Locate the cell with the specified text and output its [x, y] center coordinate. 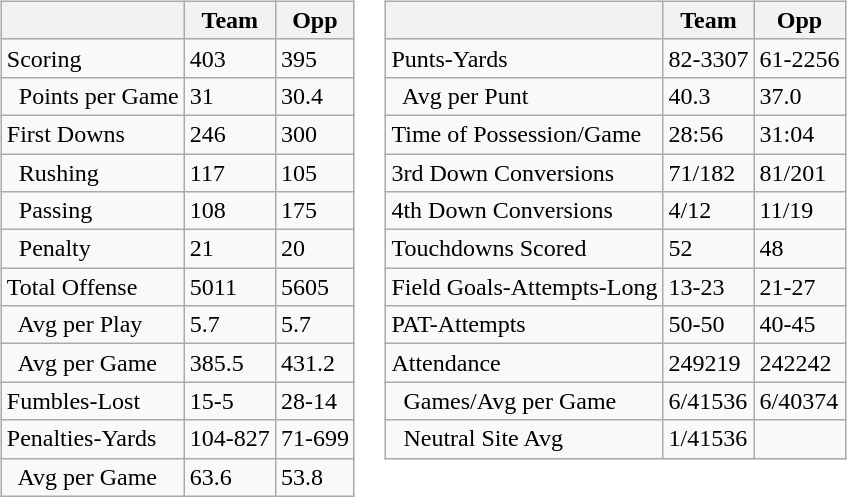
Penalty [92, 249]
30.4 [314, 96]
20 [314, 249]
Touchdowns Scored [524, 249]
40.3 [708, 96]
52 [708, 249]
385.5 [230, 363]
242242 [800, 363]
71/182 [708, 173]
6/41536 [708, 401]
4/12 [708, 211]
4th Down Conversions [524, 211]
Fumbles-Lost [92, 401]
15-5 [230, 401]
Avg per Punt [524, 96]
117 [230, 173]
1/41536 [708, 439]
Games/Avg per Game [524, 401]
431.2 [314, 363]
50-50 [708, 325]
Total Offense [92, 287]
Rushing [92, 173]
Neutral Site Avg [524, 439]
Passing [92, 211]
63.6 [230, 477]
Punts-Yards [524, 58]
300 [314, 134]
Scoring [92, 58]
First Downs [92, 134]
28:56 [708, 134]
11/19 [800, 211]
31:04 [800, 134]
21-27 [800, 287]
13-23 [708, 287]
31 [230, 96]
28-14 [314, 401]
249219 [708, 363]
Time of Possession/Game [524, 134]
21 [230, 249]
105 [314, 173]
175 [314, 211]
81/201 [800, 173]
Field Goals-Attempts-Long [524, 287]
3rd Down Conversions [524, 173]
6/40374 [800, 401]
Penalties-Yards [92, 439]
82-3307 [708, 58]
71-699 [314, 439]
48 [800, 249]
Avg per Play [92, 325]
53.8 [314, 477]
5605 [314, 287]
108 [230, 211]
246 [230, 134]
37.0 [800, 96]
PAT-Attempts [524, 325]
40-45 [800, 325]
61-2256 [800, 58]
403 [230, 58]
Points per Game [92, 96]
104-827 [230, 439]
395 [314, 58]
5011 [230, 287]
Attendance [524, 363]
